From the cell containing the given text, extract its center point as [x, y] coordinate. 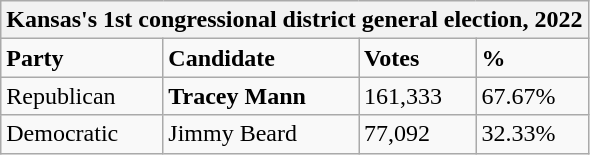
Party [82, 58]
67.67% [532, 96]
Votes [418, 58]
Tracey Mann [261, 96]
% [532, 58]
Candidate [261, 58]
Republican [82, 96]
77,092 [418, 134]
161,333 [418, 96]
32.33% [532, 134]
Kansas's 1st congressional district general election, 2022 [294, 20]
Democratic [82, 134]
Jimmy Beard [261, 134]
